Locate the cell with the specified text and output its (X, Y) center coordinate. 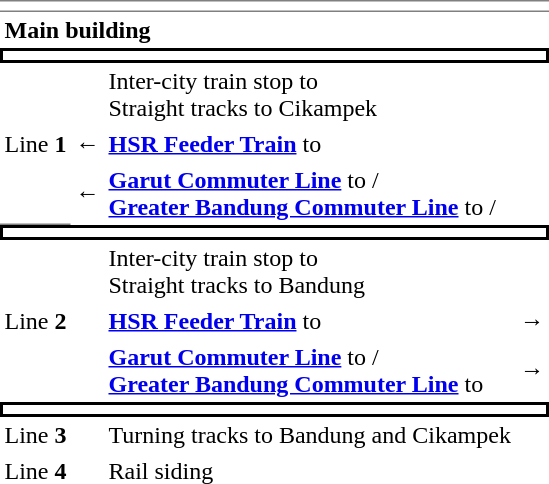
Inter-city train stop to Straight tracks to Bandung (310, 272)
Turning tracks to Bandung and Cikampek (310, 435)
Line 3 (36, 435)
Inter-city train stop to Straight tracks to Cikampek (310, 94)
Line 2 (36, 321)
Garut Commuter Line to / Greater Bandung Commuter Line to (310, 370)
Line 1 (36, 144)
Main building (274, 30)
Garut Commuter Line to / Greater Bandung Commuter Line to / (310, 194)
